Output the (X, Y) coordinate of the center of the cell containing the given text.  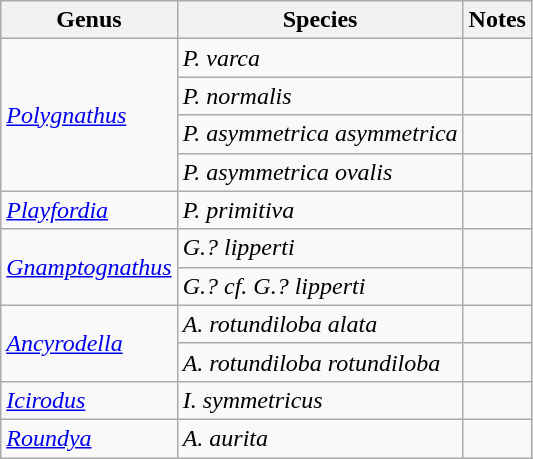
P. normalis (320, 96)
Playfordia (89, 210)
G.? lipperti (320, 248)
Notes (497, 20)
P. primitiva (320, 210)
A. aurita (320, 438)
Gnamptognathus (89, 267)
A. rotundiloba rotundiloba (320, 362)
I. symmetricus (320, 400)
A. rotundiloba alata (320, 324)
Polygnathus (89, 115)
P. asymmetrica asymmetrica (320, 134)
P. asymmetrica ovalis (320, 172)
Ancyrodella (89, 343)
P. varca (320, 58)
Genus (89, 20)
Icirodus (89, 400)
Roundya (89, 438)
Species (320, 20)
G.? cf. G.? lipperti (320, 286)
